Capture the cell that displays the provided text and extract its [X, Y] central coordinate. 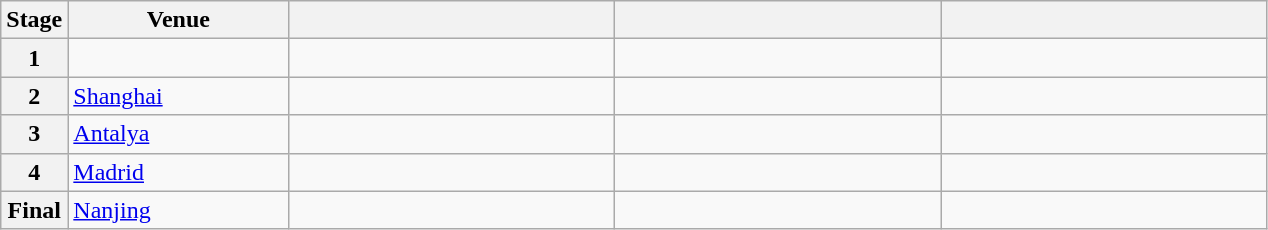
4 [34, 172]
Final [34, 210]
Stage [34, 20]
2 [34, 96]
1 [34, 58]
Antalya [178, 134]
Madrid [178, 172]
Nanjing [178, 210]
3 [34, 134]
Venue [178, 20]
Shanghai [178, 96]
